From the cell containing the given text, extract its center point as (X, Y) coordinate. 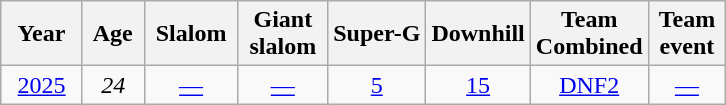
Team event (687, 34)
Super-G (377, 34)
5 (377, 85)
Downhill (478, 34)
Giant slalom (283, 34)
Age (113, 34)
2025 (42, 85)
24 (113, 85)
Year (42, 34)
DNF2 (589, 85)
Slalom (191, 34)
15 (478, 85)
TeamCombined (589, 34)
